Detect which cell encompasses the target text, then output its [X, Y] center coordinate. 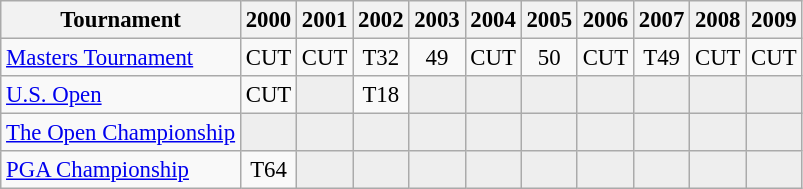
50 [549, 58]
2009 [774, 20]
2006 [605, 20]
2005 [549, 20]
2008 [718, 20]
The Open Championship [121, 133]
T49 [661, 58]
2000 [268, 20]
49 [437, 58]
PGA Championship [121, 170]
2002 [381, 20]
T18 [381, 95]
T64 [268, 170]
2001 [325, 20]
2003 [437, 20]
2007 [661, 20]
2004 [493, 20]
T32 [381, 58]
U.S. Open [121, 95]
Masters Tournament [121, 58]
Tournament [121, 20]
